Pinpoint the cell where the given text exists, returning its (x, y) midpoint coordinate. 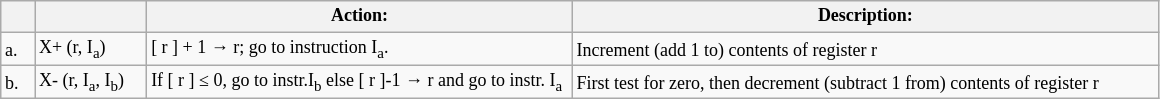
[ r ] + 1 → r; go to instruction Ia. (360, 48)
b. (18, 82)
Description: (865, 16)
First test for zero, then decrement (subtract 1 from) contents of register r (865, 82)
Action: (360, 16)
X+ (r, Ia) (91, 48)
Increment (add 1 to) contents of register r (865, 48)
a. (18, 48)
X- (r, Ia, Ib) (91, 82)
If [ r ] ≤ 0, go to instr.Ib else [ r ]-1 → r and go to instr. Ia (360, 82)
